Detect which cell encompasses the target text, then output its (X, Y) center coordinate. 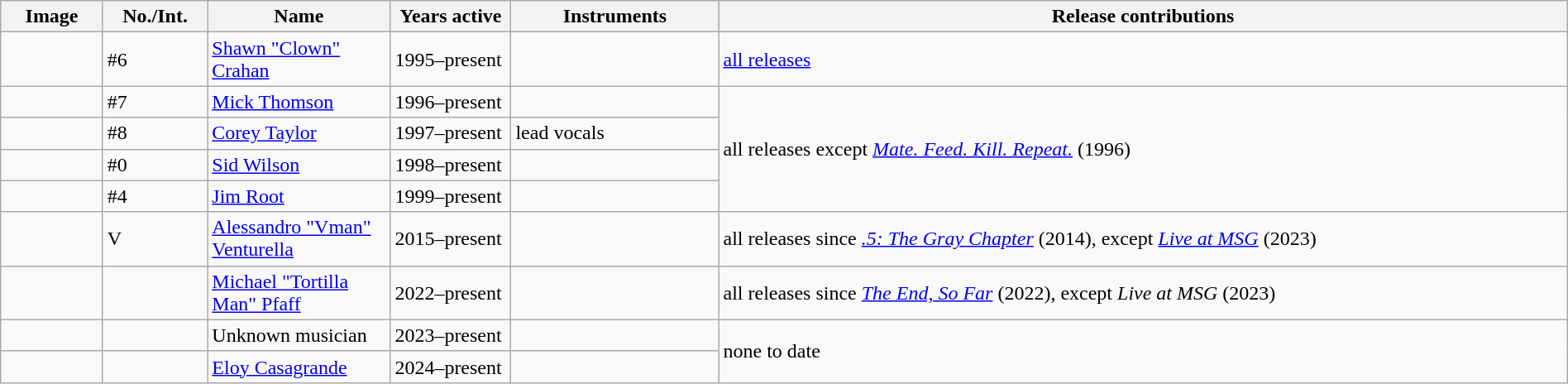
#0 (155, 165)
lead vocals (615, 133)
2015–present (451, 238)
2024–present (451, 367)
V (155, 238)
Jim Root (299, 196)
Shawn "Clown" Crahan (299, 60)
2022–present (451, 293)
Name (299, 17)
Mick Thomson (299, 102)
all releases (1143, 60)
all releases except Mate. Feed. Kill. Repeat. (1996) (1143, 149)
Eloy Casagrande (299, 367)
Corey Taylor (299, 133)
2023–present (451, 335)
Release contributions (1143, 17)
Instruments (615, 17)
Image (52, 17)
#8 (155, 133)
1997–present (451, 133)
1999–present (451, 196)
none to date (1143, 351)
No./Int. (155, 17)
Sid Wilson (299, 165)
Michael "Tortilla Man" Pfaff (299, 293)
#6 (155, 60)
Unknown musician (299, 335)
all releases since The End, So Far (2022), except Live at MSG (2023) (1143, 293)
1996–present (451, 102)
Alessandro "Vman" Venturella (299, 238)
1995–present (451, 60)
Years active (451, 17)
all releases since .5: The Gray Chapter (2014), except Live at MSG (2023) (1143, 238)
1998–present (451, 165)
#4 (155, 196)
#7 (155, 102)
